Extract the (x, y) coordinate from the center of the cell holding the provided text.  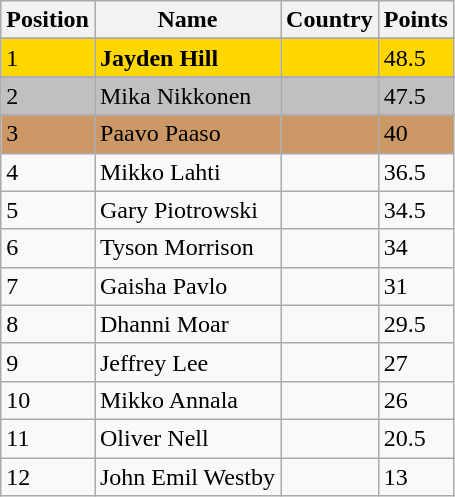
34 (416, 248)
Gaisha Pavlo (187, 286)
Dhanni Moar (187, 324)
13 (416, 477)
5 (48, 210)
26 (416, 400)
29.5 (416, 324)
20.5 (416, 438)
Tyson Morrison (187, 248)
8 (48, 324)
10 (48, 400)
Country (330, 20)
9 (48, 362)
Points (416, 20)
Name (187, 20)
27 (416, 362)
11 (48, 438)
3 (48, 134)
48.5 (416, 58)
Mikko Annala (187, 400)
6 (48, 248)
Paavo Paaso (187, 134)
7 (48, 286)
12 (48, 477)
John Emil Westby (187, 477)
36.5 (416, 172)
Gary Piotrowski (187, 210)
1 (48, 58)
Mikko Lahti (187, 172)
47.5 (416, 96)
Position (48, 20)
Mika Nikkonen (187, 96)
Jayden Hill (187, 58)
Oliver Nell (187, 438)
4 (48, 172)
31 (416, 286)
34.5 (416, 210)
2 (48, 96)
40 (416, 134)
Jeffrey Lee (187, 362)
